Identify which cell holds the provided text, then report its (X, Y) central coordinate. 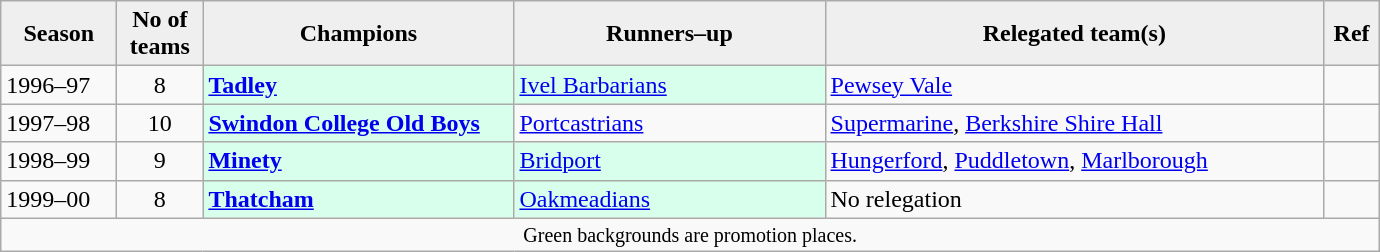
No relegation (1074, 199)
Champions (358, 34)
Supermarine, Berkshire Shire Hall (1074, 123)
Minety (358, 161)
Pewsey Vale (1074, 85)
Tadley (358, 85)
1999–00 (59, 199)
Bridport (670, 161)
Swindon College Old Boys (358, 123)
9 (160, 161)
No of teams (160, 34)
Oakmeadians (670, 199)
Relegated team(s) (1074, 34)
Hungerford, Puddletown, Marlborough (1074, 161)
Season (59, 34)
Thatcham (358, 199)
Ref (1352, 34)
10 (160, 123)
1997–98 (59, 123)
Green backgrounds are promotion places. (690, 234)
Runners–up (670, 34)
1996–97 (59, 85)
1998–99 (59, 161)
Portcastrians (670, 123)
Ivel Barbarians (670, 85)
